Detect which cell encompasses the target text, then output its (x, y) center coordinate. 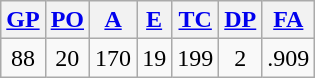
170 (114, 58)
A (114, 20)
88 (23, 58)
2 (240, 58)
E (154, 20)
19 (154, 58)
20 (67, 58)
DP (240, 20)
GP (23, 20)
PO (67, 20)
199 (196, 58)
FA (288, 20)
.909 (288, 58)
TC (196, 20)
